From the cell containing the given text, extract its center point as [X, Y] coordinate. 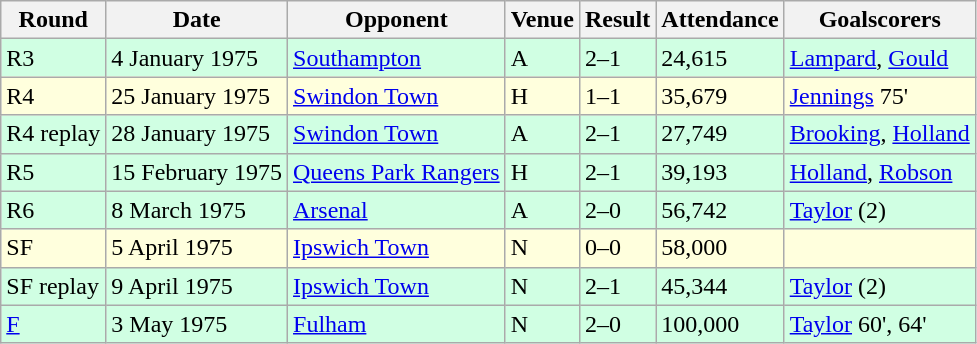
Arsenal [397, 210]
56,742 [720, 210]
Date [197, 20]
8 March 1975 [197, 210]
R3 [54, 58]
Fulham [397, 324]
Holland, Robson [880, 172]
Round [54, 20]
R6 [54, 210]
Venue [542, 20]
58,000 [720, 248]
25 January 1975 [197, 96]
Goalscorers [880, 20]
0–0 [617, 248]
Opponent [397, 20]
5 April 1975 [197, 248]
F [54, 324]
45,344 [720, 286]
Result [617, 20]
1–1 [617, 96]
SF replay [54, 286]
R4 [54, 96]
Brooking, Holland [880, 134]
100,000 [720, 324]
Lampard, Gould [880, 58]
R4 replay [54, 134]
28 January 1975 [197, 134]
Jennings 75' [880, 96]
Southampton [397, 58]
15 February 1975 [197, 172]
Taylor 60', 64' [880, 324]
27,749 [720, 134]
24,615 [720, 58]
3 May 1975 [197, 324]
39,193 [720, 172]
35,679 [720, 96]
SF [54, 248]
Queens Park Rangers [397, 172]
Attendance [720, 20]
9 April 1975 [197, 286]
R5 [54, 172]
4 January 1975 [197, 58]
